Return the [X, Y] coordinate for the center point of the cell that contains the specified text.  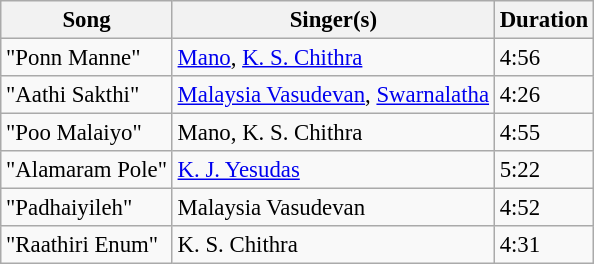
4:26 [544, 95]
Duration [544, 20]
"Poo Malaiyo" [87, 133]
Malaysia Vasudevan, Swarnalatha [333, 95]
K. S. Chithra [333, 245]
"Alamaram Pole" [87, 170]
4:31 [544, 245]
4:55 [544, 133]
Singer(s) [333, 20]
"Raathiri Enum" [87, 245]
Malaysia Vasudevan [333, 208]
Song [87, 20]
"Ponn Manne" [87, 58]
"Aathi Sakthi" [87, 95]
"Padhaiyileh" [87, 208]
5:22 [544, 170]
4:52 [544, 208]
K. J. Yesudas [333, 170]
4:56 [544, 58]
